Identify which cell holds the provided text, then report its (x, y) central coordinate. 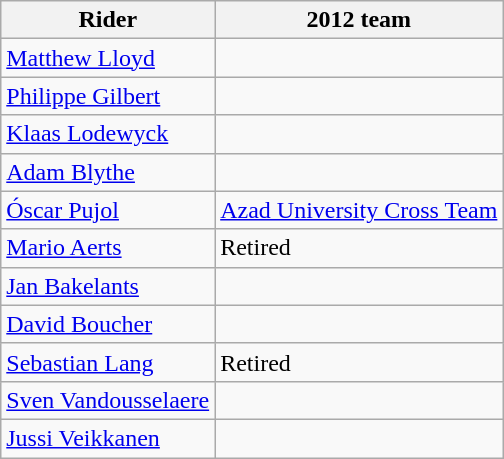
Jan Bakelants (108, 286)
Klaas Lodewyck (108, 134)
David Boucher (108, 324)
Adam Blythe (108, 172)
Mario Aerts (108, 248)
Azad University Cross Team (359, 210)
Rider (108, 20)
Sebastian Lang (108, 362)
Óscar Pujol (108, 210)
Matthew Lloyd (108, 58)
Jussi Veikkanen (108, 438)
Philippe Gilbert (108, 96)
2012 team (359, 20)
Sven Vandousselaere (108, 400)
